Return [x, y] of the center of cell containing provided text 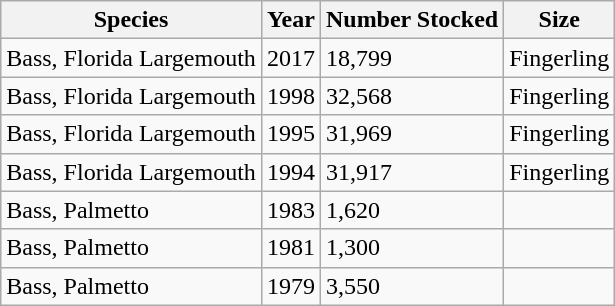
2017 [290, 58]
1994 [290, 172]
1995 [290, 134]
1983 [290, 210]
1,300 [412, 248]
1,620 [412, 210]
31,969 [412, 134]
1998 [290, 96]
1981 [290, 248]
32,568 [412, 96]
Species [132, 20]
3,550 [412, 286]
31,917 [412, 172]
18,799 [412, 58]
Size [560, 20]
Year [290, 20]
Number Stocked [412, 20]
1979 [290, 286]
